Detect which cell encompasses the target text, then output its [x, y] center coordinate. 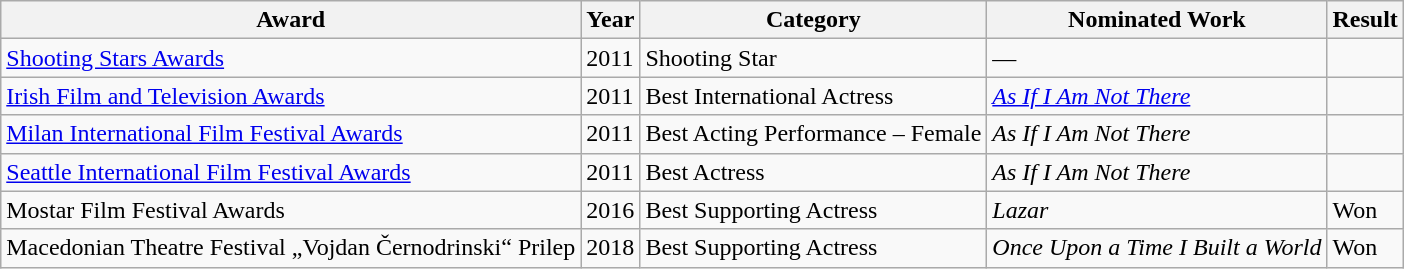
2016 [610, 210]
2018 [610, 248]
Shooting Star [814, 58]
Lazar [1157, 210]
Macedonian Theatre Festival „Vojdan Černodrinski“ Prilep [291, 248]
— [1157, 58]
Award [291, 20]
Milan International Film Festival Awards [291, 134]
Irish Film and Television Awards [291, 96]
Seattle International Film Festival Awards [291, 172]
Best International Actress [814, 96]
Once Upon a Time I Built a World [1157, 248]
Result [1365, 20]
Nominated Work [1157, 20]
Shooting Stars Awards [291, 58]
Best Actress [814, 172]
Category [814, 20]
Best Acting Performance – Female [814, 134]
Year [610, 20]
Mostar Film Festival Awards [291, 210]
